Capture the cell that displays the provided text and extract its (X, Y) central coordinate. 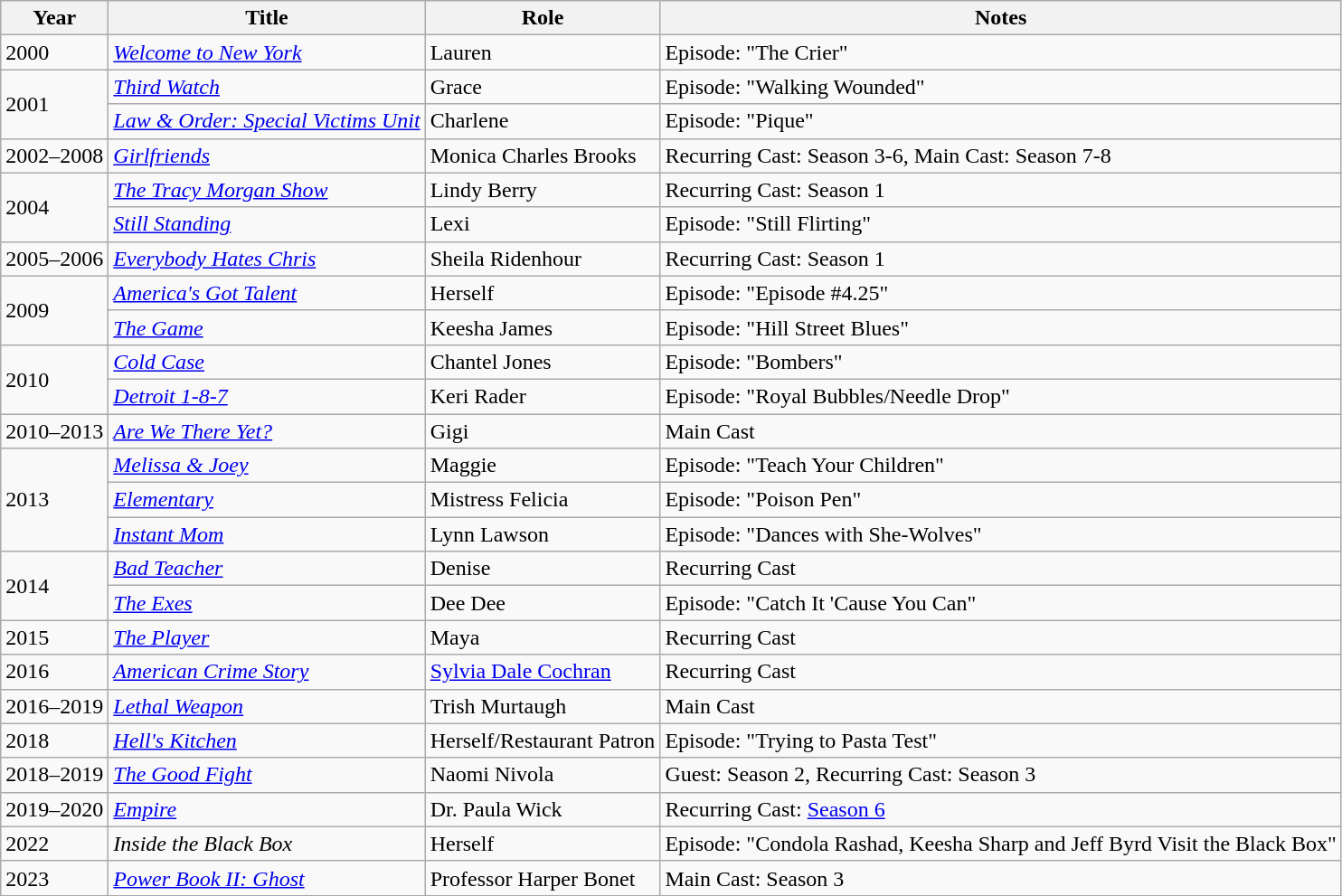
Lynn Lawson (543, 534)
2023 (54, 878)
2016 (54, 672)
Episode: "Royal Bubbles/Needle Drop" (1001, 396)
Maggie (543, 466)
Hell's Kitchen (267, 740)
Maya (543, 637)
2022 (54, 844)
Professor Harper Bonet (543, 878)
Elementary (267, 500)
Monica Charles Brooks (543, 156)
Power Book II: Ghost (267, 878)
Episode: "Condola Rashad, Keesha Sharp and Jeff Byrd Visit the Black Box" (1001, 844)
Episode: "Catch It 'Cause You Can" (1001, 603)
2014 (54, 586)
Episode: "Poison Pen" (1001, 500)
2002–2008 (54, 156)
Charlene (543, 121)
Everybody Hates Chris (267, 259)
Keesha James (543, 327)
The Game (267, 327)
Lethal Weapon (267, 706)
2004 (54, 207)
Lauren (543, 52)
Lindy Berry (543, 190)
Role (543, 18)
The Exes (267, 603)
Gigi (543, 431)
2016–2019 (54, 706)
Still Standing (267, 224)
Chantel Jones (543, 362)
2001 (54, 104)
Mistress Felicia (543, 500)
Episode: "Pique" (1001, 121)
Notes (1001, 18)
Episode: "Trying to Pasta Test" (1001, 740)
Episode: "Episode #4.25" (1001, 293)
Guest: Season 2, Recurring Cast: Season 3 (1001, 775)
Recurring Cast: Season 6 (1001, 809)
2010 (54, 379)
Bad Teacher (267, 569)
Detroit 1-8-7 (267, 396)
American Crime Story (267, 672)
Dr. Paula Wick (543, 809)
The Tracy Morgan Show (267, 190)
Inside the Black Box (267, 844)
Main Cast: Season 3 (1001, 878)
Keri Rader (543, 396)
The Good Fight (267, 775)
Episode: "Dances with She-Wolves" (1001, 534)
Instant Mom (267, 534)
Welcome to New York (267, 52)
Trish Murtaugh (543, 706)
Episode: "Still Flirting" (1001, 224)
Empire (267, 809)
2009 (54, 310)
The Player (267, 637)
America's Got Talent (267, 293)
Grace (543, 87)
Lexi (543, 224)
Law & Order: Special Victims Unit (267, 121)
Dee Dee (543, 603)
Herself/Restaurant Patron (543, 740)
Title (267, 18)
2015 (54, 637)
2019–2020 (54, 809)
2018 (54, 740)
Naomi Nivola (543, 775)
Are We There Yet? (267, 431)
Episode: "Teach Your Children" (1001, 466)
Third Watch (267, 87)
Episode: "Bombers" (1001, 362)
Sylvia Dale Cochran (543, 672)
Cold Case (267, 362)
2005–2006 (54, 259)
Sheila Ridenhour (543, 259)
Girlfriends (267, 156)
2010–2013 (54, 431)
Episode: "Walking Wounded" (1001, 87)
Melissa & Joey (267, 466)
2013 (54, 500)
2018–2019 (54, 775)
Episode: "Hill Street Blues" (1001, 327)
Year (54, 18)
Denise (543, 569)
2000 (54, 52)
Episode: "The Crier" (1001, 52)
Recurring Cast: Season 3-6, Main Cast: Season 7-8 (1001, 156)
